Return the (X, Y) coordinate for the center point of the cell that contains the specified text.  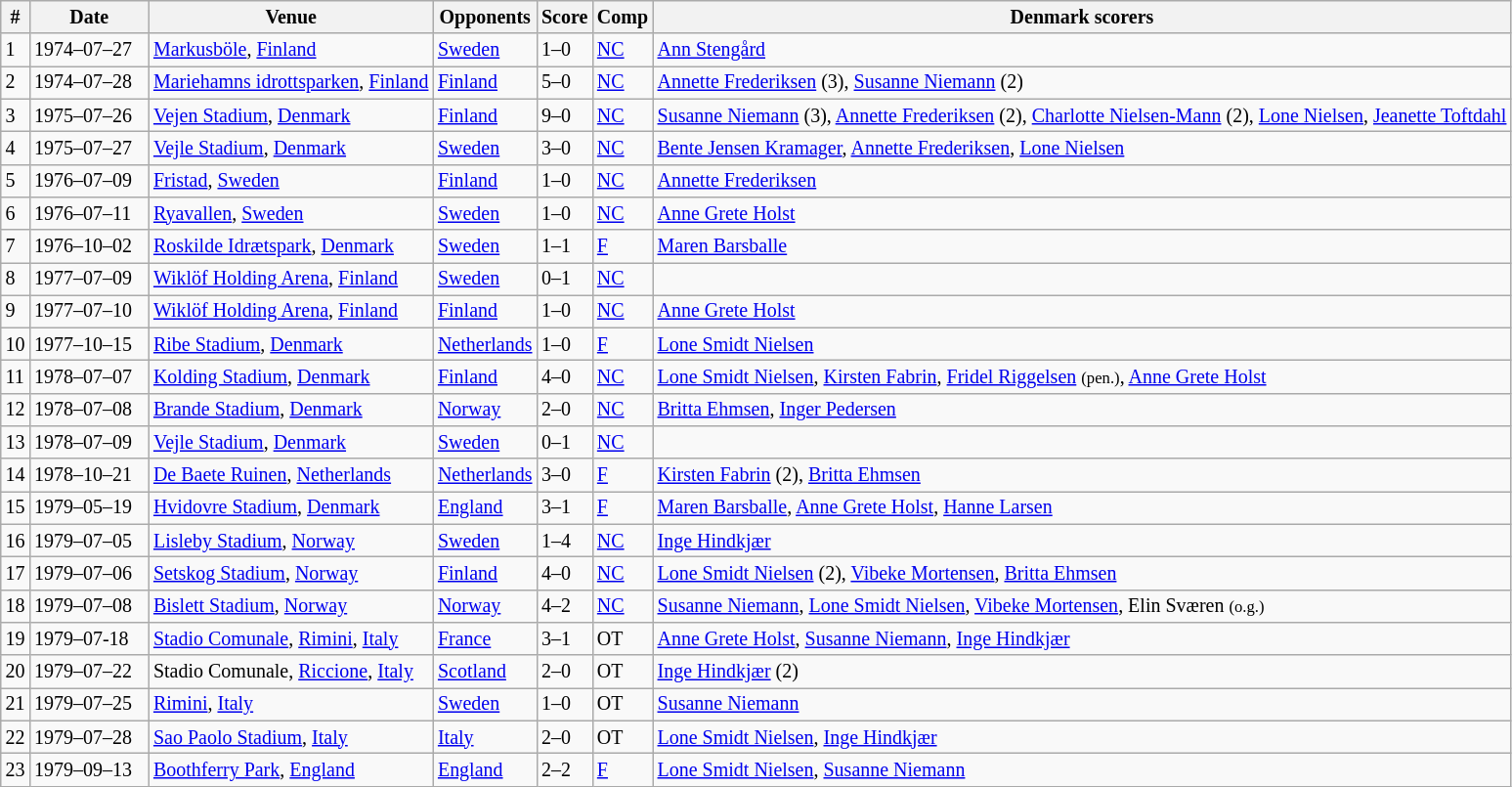
18 (16, 606)
1979–07–28 (89, 737)
4 (16, 149)
6 (16, 213)
Bislett Stadium, Norway (291, 606)
Kirsten Fabrin (2), Britta Ehmsen (1082, 475)
23 (16, 770)
Roskilde Idrætspark, Denmark (291, 246)
Scotland (485, 671)
Inge Hindkjær (2) (1082, 671)
Denmark scorers (1082, 18)
13 (16, 442)
1978–07–07 (89, 377)
Lone Smidt Nielsen, Kirsten Fabrin, Fridel Riggelsen (pen.), Anne Grete Holst (1082, 377)
1977–10–15 (89, 344)
21 (16, 704)
11 (16, 377)
Brande Stadium, Denmark (291, 411)
1974–07–28 (89, 82)
1–4 (565, 542)
Inge Hindkjær (1082, 542)
1979–07–25 (89, 704)
Lone Smidt Nielsen (1082, 344)
1975–07–27 (89, 149)
Lone Smidt Nielsen (2), Vibeke Mortensen, Britta Ehmsen (1082, 573)
10 (16, 344)
Comp (623, 18)
1977–07–09 (89, 280)
Vejen Stadium, Denmark (291, 115)
Rimini, Italy (291, 704)
Britta Ehmsen, Inger Pedersen (1082, 411)
12 (16, 411)
Bente Jensen Kramager, Annette Frederiksen, Lone Nielsen (1082, 149)
Mariehamns idrottsparken, Finland (291, 82)
Fristad, Sweden (291, 180)
France (485, 639)
Ribe Stadium, Denmark (291, 344)
Maren Barsballe, Anne Grete Holst, Hanne Larsen (1082, 508)
7 (16, 246)
17 (16, 573)
1 (16, 51)
Susanne Niemann (3), Annette Frederiksen (2), Charlotte Nielsen-Mann (2), Lone Nielsen, Jeanette Toftdahl (1082, 115)
14 (16, 475)
1976–10–02 (89, 246)
Venue (291, 18)
Score (565, 18)
De Baete Ruinen, Netherlands (291, 475)
4–2 (565, 606)
1979–09–13 (89, 770)
Susanne Niemann, Lone Smidt Nielsen, Vibeke Mortensen, Elin Sværen (o.g.) (1082, 606)
Anne Grete Holst, Susanne Niemann, Inge Hindkjær (1082, 639)
2–2 (565, 770)
Annette Frederiksen (1082, 180)
1976–07–09 (89, 180)
Italy (485, 737)
Lisleby Stadium, Norway (291, 542)
Maren Barsballe (1082, 246)
20 (16, 671)
1979–07-18 (89, 639)
1979–05–19 (89, 508)
9 (16, 311)
Lone Smidt Nielsen, Susanne Niemann (1082, 770)
# (16, 18)
1979–07–08 (89, 606)
Ann Stengård (1082, 51)
3 (16, 115)
Markusböle, Finland (291, 51)
1978–07–09 (89, 442)
22 (16, 737)
9–0 (565, 115)
1976–07–11 (89, 213)
Sao Paolo Stadium, Italy (291, 737)
Kolding Stadium, Denmark (291, 377)
1–1 (565, 246)
8 (16, 280)
Lone Smidt Nielsen, Inge Hindkjær (1082, 737)
1979–07–05 (89, 542)
5 (16, 180)
5–0 (565, 82)
1979–07–22 (89, 671)
Boothferry Park, England (291, 770)
15 (16, 508)
1978–07–08 (89, 411)
1978–10–21 (89, 475)
16 (16, 542)
Opponents (485, 18)
Stadio Comunale, Riccione, Italy (291, 671)
Susanne Niemann (1082, 704)
Annette Frederiksen (3), Susanne Niemann (2) (1082, 82)
1979–07–06 (89, 573)
1974–07–27 (89, 51)
Setskog Stadium, Norway (291, 573)
19 (16, 639)
1977–07–10 (89, 311)
1975–07–26 (89, 115)
Hvidovre Stadium, Denmark (291, 508)
Stadio Comunale, Rimini, Italy (291, 639)
2 (16, 82)
Date (89, 18)
Ryavallen, Sweden (291, 213)
